Capture the cell that displays the provided text and extract its [X, Y] central coordinate. 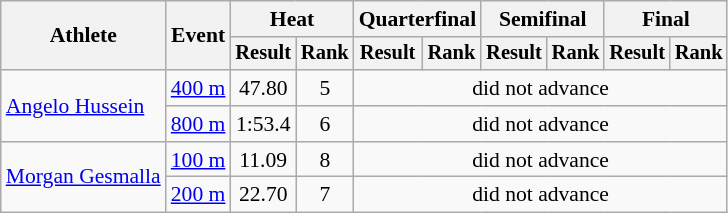
11.09 [263, 160]
47.80 [263, 88]
7 [325, 195]
400 m [198, 88]
Semifinal [542, 19]
1:53.4 [263, 124]
Event [198, 36]
5 [325, 88]
Heat [292, 19]
8 [325, 160]
Angelo Hussein [84, 106]
Quarterfinal [418, 19]
200 m [198, 195]
6 [325, 124]
Morgan Gesmalla [84, 178]
Athlete [84, 36]
Final [666, 19]
100 m [198, 160]
22.70 [263, 195]
800 m [198, 124]
